Detect which cell encompasses the target text, then output its (X, Y) center coordinate. 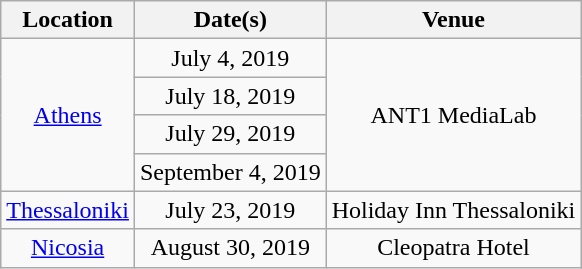
ANT1 MediaLab (454, 115)
Cleopatra Hotel (454, 248)
September 4, 2019 (230, 172)
Holiday Inn Thessaloniki (454, 210)
August 30, 2019 (230, 248)
July 23, 2019 (230, 210)
Thessaloniki (68, 210)
Venue (454, 20)
Date(s) (230, 20)
Nicosia (68, 248)
Athens (68, 115)
July 29, 2019 (230, 134)
Location (68, 20)
July 4, 2019 (230, 58)
July 18, 2019 (230, 96)
